Extract the [x, y] coordinate from the center of the cell holding the provided text.  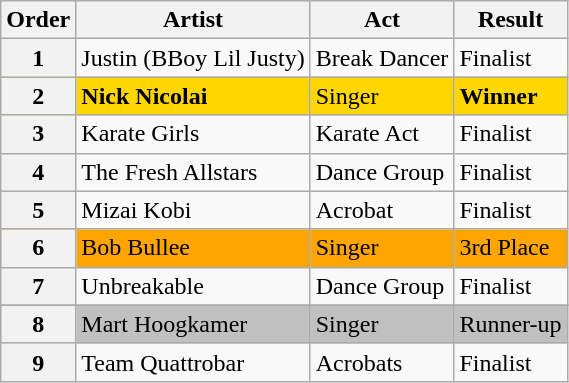
5 [38, 210]
6 [38, 248]
1 [38, 58]
Artist [193, 20]
Justin (BBoy Lil Justy) [193, 58]
Winner [510, 96]
Mizai Kobi [193, 210]
Acrobats [382, 362]
Break Dancer [382, 58]
Karate Act [382, 134]
8 [38, 324]
Runner-up [510, 324]
Karate Girls [193, 134]
Result [510, 20]
4 [38, 172]
The Fresh Allstars [193, 172]
9 [38, 362]
3 [38, 134]
3rd Place [510, 248]
2 [38, 96]
Acrobat [382, 210]
Team Quattrobar [193, 362]
Mart Hoogkamer [193, 324]
Bob Bullee [193, 248]
Unbreakable [193, 286]
Order [38, 20]
Act [382, 20]
7 [38, 286]
Nick Nicolai [193, 96]
